Determine the [x, y] coordinate at the center of the cell enclosing the given text.  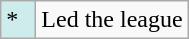
Led the league [112, 20]
* [18, 20]
